Determine the [X, Y] coordinate at the center of the cell enclosing the given text.  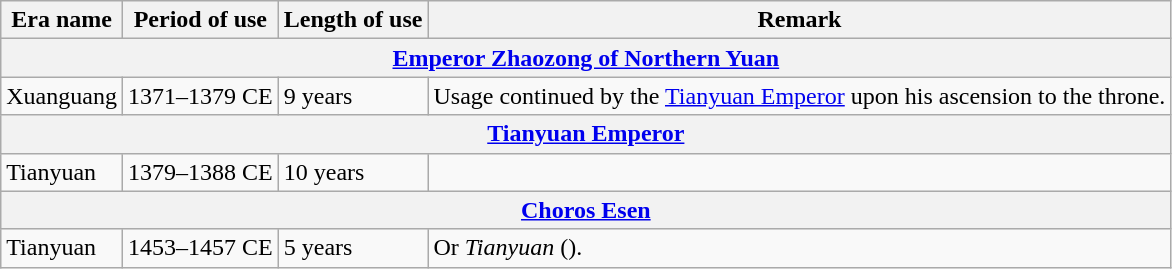
Period of use [200, 20]
Era name [62, 20]
Emperor Zhaozong of Northern Yuan [586, 58]
10 years [353, 172]
Xuanguang [62, 96]
9 years [353, 96]
1371–1379 CE [200, 96]
Length of use [353, 20]
1453–1457 CE [200, 248]
1379–1388 CE [200, 172]
Choros Esen [586, 210]
Or Tianyuan (). [800, 248]
Remark [800, 20]
Tianyuan Emperor [586, 134]
5 years [353, 248]
Usage continued by the Tianyuan Emperor upon his ascension to the throne. [800, 96]
